Return (X, Y) of the center of cell containing provided text 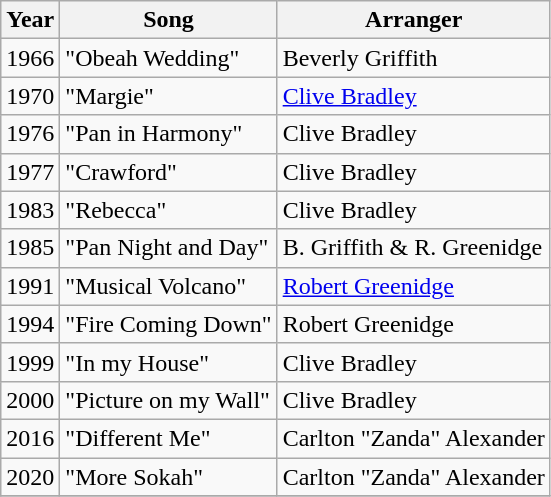
1991 (30, 286)
1977 (30, 172)
Year (30, 20)
2000 (30, 400)
"More Sokah" (168, 477)
"Crawford" (168, 172)
"Pan in Harmony" (168, 134)
Beverly Griffith (414, 58)
1976 (30, 134)
Song (168, 20)
"Different Me" (168, 438)
1970 (30, 96)
Arranger (414, 20)
"Musical Volcano" (168, 286)
"Rebecca" (168, 210)
B. Griffith & R. Greenidge (414, 248)
1966 (30, 58)
2016 (30, 438)
"Pan Night and Day" (168, 248)
"Picture on my Wall" (168, 400)
"Fire Coming Down" (168, 324)
1994 (30, 324)
2020 (30, 477)
"In my House" (168, 362)
"Margie" (168, 96)
1999 (30, 362)
1983 (30, 210)
1985 (30, 248)
"Obeah Wedding" (168, 58)
